Identify which cell holds the provided text, then report its (X, Y) central coordinate. 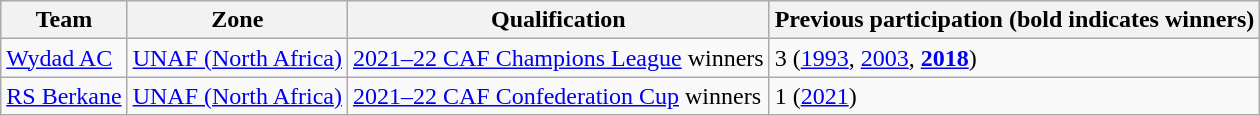
Previous participation (bold indicates winners) (1014, 20)
Wydad AC (64, 58)
Qualification (558, 20)
Zone (237, 20)
1 (2021) (1014, 96)
2021–22 CAF Champions League winners (558, 58)
3 (1993, 2003, 2018) (1014, 58)
Team (64, 20)
RS Berkane (64, 96)
2021–22 CAF Confederation Cup winners (558, 96)
